Capture the cell that displays the provided text and extract its (x, y) central coordinate. 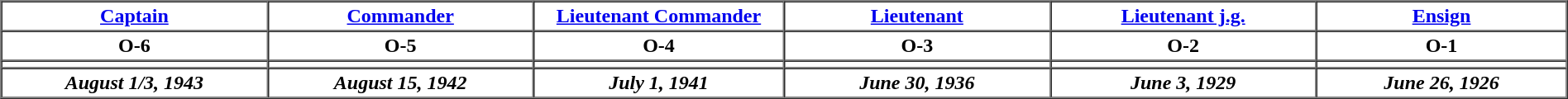
June 30, 1936 (917, 82)
O-4 (658, 46)
Lieutenant (917, 16)
O-6 (135, 46)
August 15, 1942 (400, 82)
Commander (400, 16)
Lieutenant j.g. (1183, 16)
O-1 (1442, 46)
Captain (135, 16)
Lieutenant Commander (658, 16)
July 1, 1941 (658, 82)
O-2 (1183, 46)
Ensign (1442, 16)
O-3 (917, 46)
June 26, 1926 (1442, 82)
June 3, 1929 (1183, 82)
O-5 (400, 46)
August 1/3, 1943 (135, 82)
